From the cell containing the given text, extract its center point as (X, Y) coordinate. 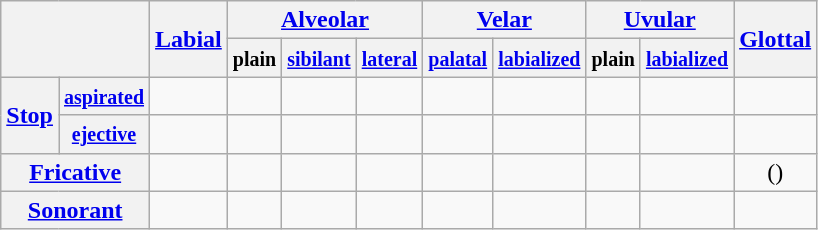
sibilant (319, 58)
() (776, 172)
aspirated (104, 96)
lateral (390, 58)
Fricative (76, 172)
Glottal (776, 39)
Alveolar (324, 20)
Sonorant (76, 210)
Uvular (660, 20)
Velar (504, 20)
Stop (30, 115)
palatal (458, 58)
ejective (104, 134)
Labial (189, 39)
